Scan for the cell matching the given text and deliver its [x, y] coordinate at center. 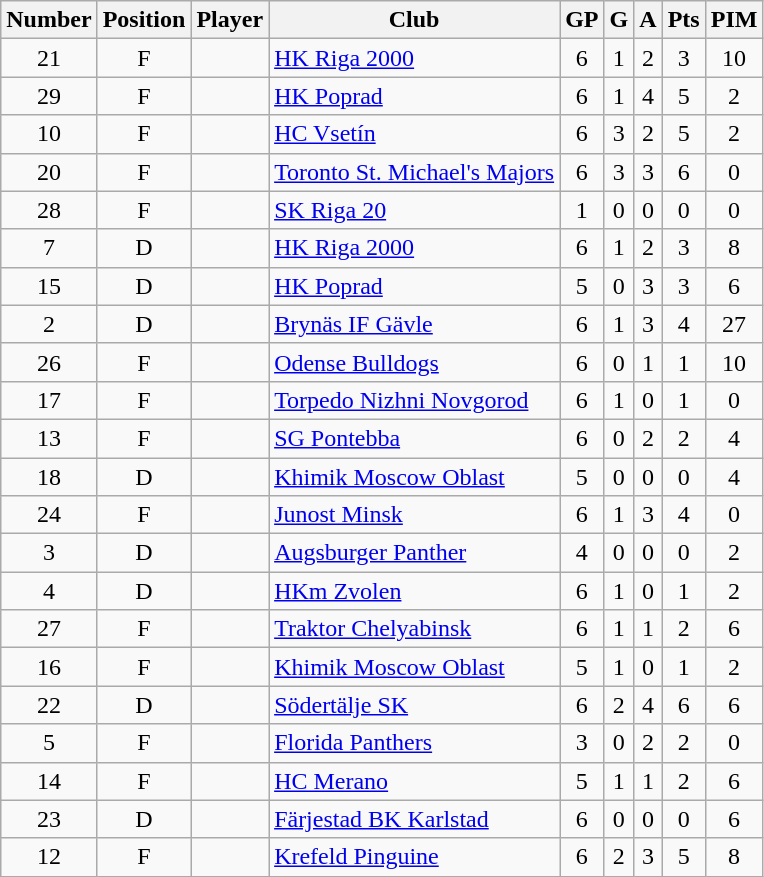
18 [49, 477]
Club [414, 20]
PIM [734, 20]
Traktor Chelyabinsk [414, 629]
16 [49, 667]
SK Riga 20 [414, 210]
29 [49, 96]
22 [49, 705]
Färjestad BK Karlstad [414, 819]
Odense Bulldogs [414, 362]
Junost Minsk [414, 515]
HC Merano [414, 781]
15 [49, 286]
Södertälje SK [414, 705]
Player [230, 20]
Pts [684, 20]
Augsburger Panther [414, 553]
Brynäs IF Gävle [414, 324]
21 [49, 58]
14 [49, 781]
Krefeld Pinguine [414, 857]
Toronto St. Michael's Majors [414, 172]
Position [144, 20]
A [648, 20]
Torpedo Nizhni Novgorod [414, 400]
Number [49, 20]
28 [49, 210]
23 [49, 819]
HC Vsetín [414, 134]
HKm Zvolen [414, 591]
12 [49, 857]
G [619, 20]
13 [49, 438]
GP [582, 20]
26 [49, 362]
SG Pontebba [414, 438]
Florida Panthers [414, 743]
24 [49, 515]
17 [49, 400]
20 [49, 172]
7 [49, 248]
